Determine the [x, y] coordinate at the center of the cell enclosing the given text.  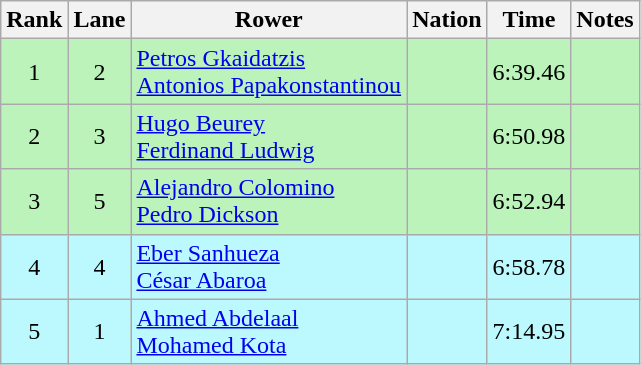
Hugo BeureyFerdinand Ludwig [269, 136]
7:14.95 [529, 332]
6:58.78 [529, 266]
Nation [447, 20]
6:39.46 [529, 72]
Notes [605, 20]
6:50.98 [529, 136]
Rower [269, 20]
Eber SanhuezaCésar Abaroa [269, 266]
Time [529, 20]
Petros GkaidatzisAntonios Papakonstantinou [269, 72]
Alejandro ColominoPedro Dickson [269, 202]
Lane [100, 20]
6:52.94 [529, 202]
Ahmed AbdelaalMohamed Kota [269, 332]
Rank [34, 20]
